Pinpoint the cell where the given text exists, returning its (X, Y) midpoint coordinate. 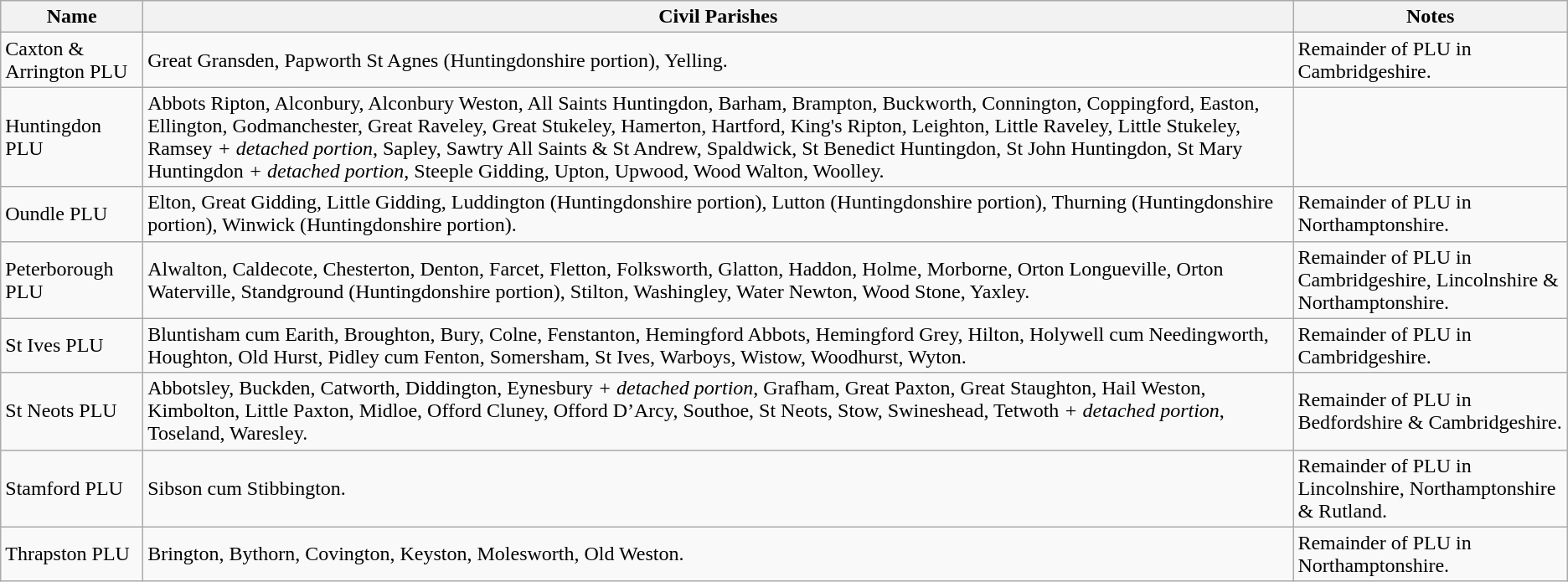
Oundle PLU (72, 214)
Remainder of PLU in Bedfordshire & Cambridgeshire. (1431, 411)
Brington, Bythorn, Covington, Keyston, Molesworth, Old Weston. (719, 554)
Peterborough PLU (72, 280)
Thrapston PLU (72, 554)
Sibson cum Stibbington. (719, 488)
Name (72, 17)
St Ives PLU (72, 345)
Remainder of PLU in Lincolnshire, Northamptonshire & Rutland. (1431, 488)
Stamford PLU (72, 488)
Huntingdon PLU (72, 137)
Notes (1431, 17)
Great Gransden, Papworth St Agnes (Huntingdonshire portion), Yelling. (719, 60)
Remainder of PLU in Cambridgeshire, Lincolnshire & Northamptonshire. (1431, 280)
St Neots PLU (72, 411)
Civil Parishes (719, 17)
Caxton & Arrington PLU (72, 60)
